Find where the given text appears and provide that cell's center as [X, Y] coordinate. 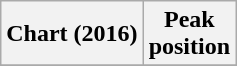
Chart (2016) [72, 34]
Peak position [189, 34]
